Search for the cell housing the specified text and yield its [x, y] center coordinate. 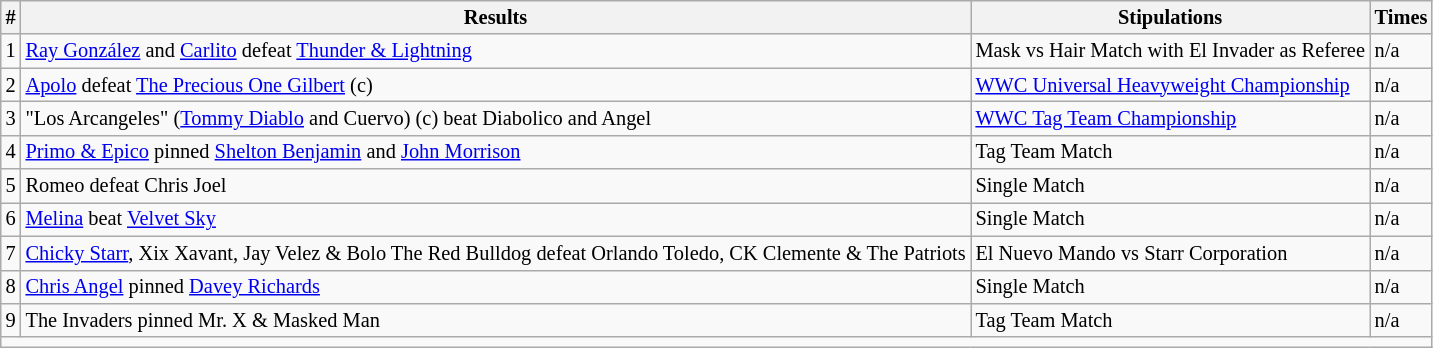
2 [11, 85]
WWC Universal Heavyweight Championship [1170, 85]
1 [11, 51]
# [11, 17]
Stipulations [1170, 17]
Melina beat Velvet Sky [496, 219]
Mask vs Hair Match with El Invader as Referee [1170, 51]
Primo & Epico pinned Shelton Benjamin and John Morrison [496, 152]
Results [496, 17]
4 [11, 152]
WWC Tag Team Championship [1170, 118]
Chicky Starr, Xix Xavant, Jay Velez & Bolo The Red Bulldog defeat Orlando Toledo, CK Clemente & The Patriots [496, 253]
Chris Angel pinned Davey Richards [496, 287]
El Nuevo Mando vs Starr Corporation [1170, 253]
9 [11, 320]
3 [11, 118]
6 [11, 219]
7 [11, 253]
5 [11, 186]
Times [1402, 17]
"Los Arcangeles" (Tommy Diablo and Cuervo) (c) beat Diabolico and Angel [496, 118]
Romeo defeat Chris Joel [496, 186]
8 [11, 287]
Apolo defeat The Precious One Gilbert (c) [496, 85]
The Invaders pinned Mr. X & Masked Man [496, 320]
Ray González and Carlito defeat Thunder & Lightning [496, 51]
